Locate the cell with the specified text and output its (x, y) center coordinate. 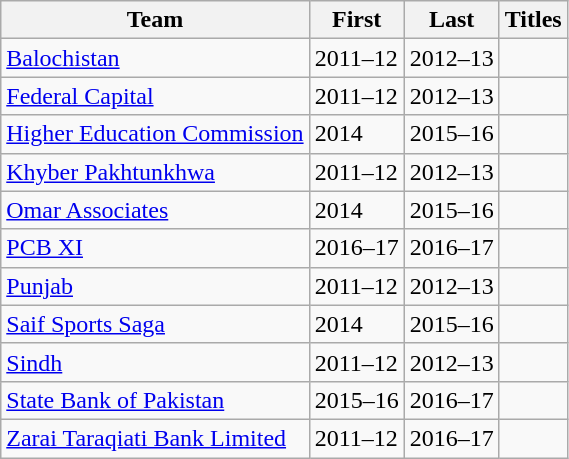
Saif Sports Saga (155, 324)
Omar Associates (155, 210)
Higher Education Commission (155, 134)
State Bank of Pakistan (155, 400)
Khyber Pakhtunkhwa (155, 172)
Punjab (155, 286)
Last (452, 20)
PCB XI (155, 248)
Zarai Taraqiati Bank Limited (155, 438)
Sindh (155, 362)
Titles (533, 20)
First (356, 20)
Federal Capital (155, 96)
Balochistan (155, 58)
Team (155, 20)
